Find where the given text appears and provide that cell's center as [X, Y] coordinate. 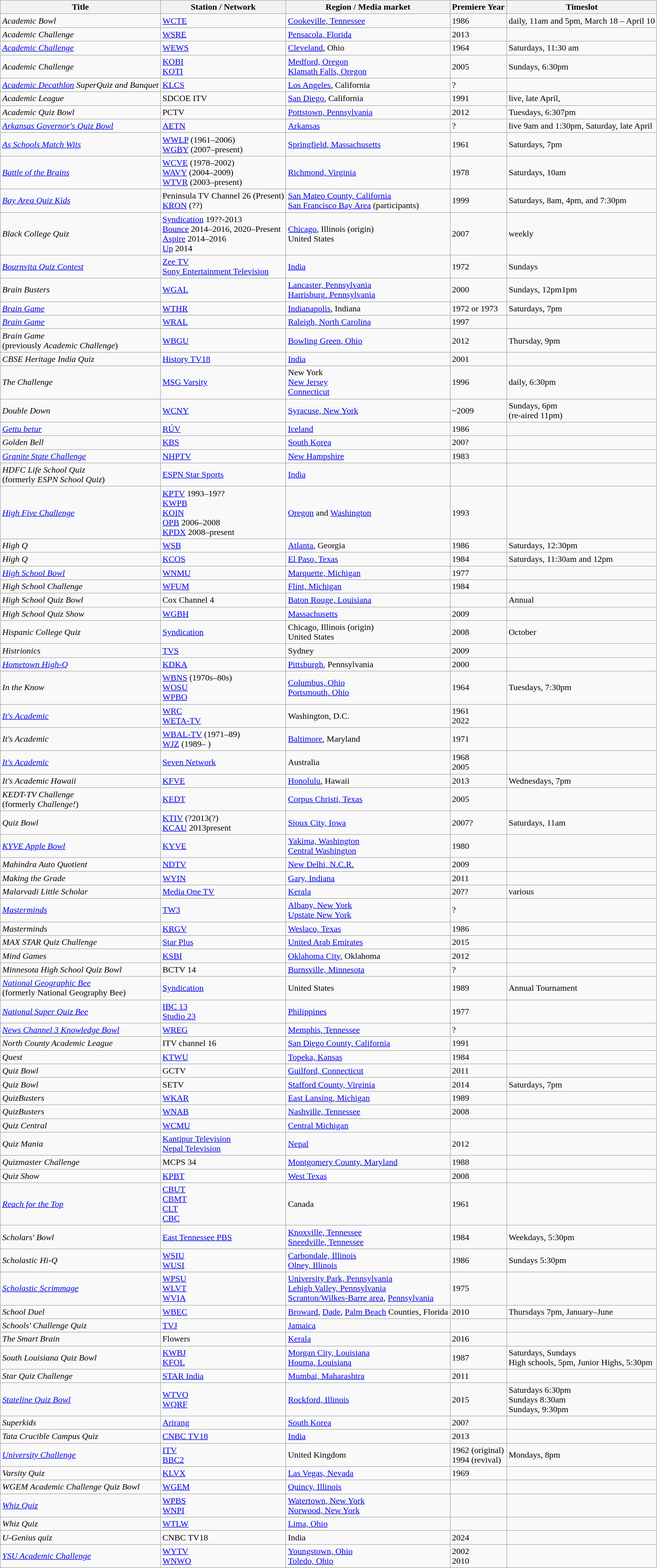
Star Plus [223, 942]
Academic Bowl [80, 21]
East Tennessee PBS [223, 1237]
U-Genius quiz [80, 1538]
In the Know [80, 688]
Richmond, Virginia [368, 172]
Oklahoma City, Oklahoma [368, 956]
Scholars' Bowl [80, 1237]
Quizmaster Challenge [80, 1162]
1975 [479, 1289]
Atlanta, Georgia [368, 545]
Brain Busters [80, 290]
Youngstown, Ohio Toledo, Ohio [368, 1556]
ITVBBC2 [223, 1455]
New YorkNew JerseyConnecticut [368, 382]
Premiere Year [479, 7]
WRCWETA-TV [223, 716]
Nepal [368, 1144]
Weslaco, Texas [368, 929]
KPBT [223, 1176]
ESPN Star Sports [223, 474]
NHPTV [223, 456]
WPBSWNPI [223, 1506]
United Kingdom [368, 1455]
Sioux City, Iowa [368, 823]
KFVE [223, 781]
1980 [479, 846]
WTVO WQRF [223, 1399]
YSU Academic Challenge [80, 1556]
WBEC [223, 1312]
Saturdays, 8am, 4pm, and 7:30pm [581, 201]
Pensacola, Florida [368, 34]
Syndication 19??-2013Bounce 2014–2016, 2020–PresentAspire 2014–2016 Up 2014 [223, 234]
Annual Tournament [581, 988]
WKAR [223, 1098]
KTIV (?2013(?) KCAU 2013present [223, 823]
1997 [479, 322]
Tuesdays, 6:307pm [581, 112]
WCMU [223, 1125]
1978 [479, 172]
Saturdays, 11:30am and 12pm [581, 559]
Springfield, Massachusetts [368, 144]
Weekdays, 5:30pm [581, 1237]
Yakima, Washington Central Washington [368, 846]
IBC 13Studio 23 [223, 1011]
Scholastic Scrimmage [80, 1289]
Flint, Michigan [368, 587]
WRAL [223, 322]
Histrionics [80, 651]
Flowers [223, 1339]
WGAL [223, 290]
WSRE [223, 34]
Brain Game (previously Academic Challenge) [80, 340]
KYVE [223, 846]
WSB [223, 545]
Topeka, Kansas [368, 1057]
Saturdays 6:30pm Sundays 8:30am Sundays, 9:30pm [581, 1399]
Region / Media market [368, 7]
Sundays, 12pm1pm [581, 290]
live 9am and 1:30pm, Saturday, late April [581, 126]
KWBJ KFOL [223, 1357]
October [581, 632]
Academic Quiz Bowl [80, 112]
1972 or 1973 [479, 309]
North County Academic League [80, 1043]
Columbus, OhioPortsmouth, Ohio [368, 688]
2001 [479, 359]
As Schools Match Wits [80, 144]
WGBH [223, 614]
San Diego, California [368, 99]
United States [368, 988]
New Hampshire [368, 456]
National Geographic Bee(formerly National Geography Bee) [80, 988]
Title [80, 7]
KLCS [223, 85]
1983 [479, 456]
2007 [479, 234]
KPTV 1993–19??KWPBKOINOPB 2006–2008KPDX 2008–present [223, 512]
WBGU [223, 340]
Arirang [223, 1423]
Tuesdays, 7:30pm [581, 688]
1971 [479, 739]
High School Challenge [80, 587]
Schools' Challenge Quiz [80, 1325]
MSG Varsity [223, 382]
KCOS [223, 559]
WFUM [223, 587]
Bay Area Quiz Kids [80, 201]
Cox Channel 4 [223, 600]
Corpus Christi, Texas [368, 799]
Academic Decathlon SuperQuiz and Banquet [80, 85]
Scholastic Hi-Q [80, 1261]
2010 [479, 1312]
RÚV [223, 429]
CBSE Heritage India Quiz [80, 359]
Washington, D.C. [368, 716]
KBS [223, 443]
daily, 6:30pm [581, 382]
South Louisiana Quiz Bowl [80, 1357]
Central Michigan [368, 1125]
WGEM [223, 1487]
Quincy, Illinois [368, 1487]
The Smart Brain [80, 1339]
STAR India [223, 1376]
High Five Challenge [80, 512]
New Delhi, N.C.R. [368, 864]
Black College Quiz [80, 234]
1987 [479, 1357]
Granite State Challenge [80, 456]
BCTV 14 [223, 970]
HDFC Life School Quiz (formerly ESPN School Quiz) [80, 474]
2024 [479, 1538]
Philippines [368, 1011]
Peninsula TV Channel 26 (Present) KRON (??) [223, 201]
Iceland [368, 429]
Jamaica [368, 1325]
School Duel [80, 1312]
Watertown, New YorkNorwood, New York [368, 1506]
Malarvadi Little Scholar [80, 892]
GCTV [223, 1071]
Gary, Indiana [368, 878]
WTHR [223, 309]
High School Quiz Bowl [80, 600]
ITV channel 16 [223, 1043]
MAX STAR Quiz Challenge [80, 942]
WNAB [223, 1112]
Raleigh, North Carolina [368, 322]
various [581, 892]
Pottstown, Pennsylvania [368, 112]
Annual [581, 600]
WCVE (1978–2002) WAVY (2004–2009) WTVR (2003–present) [223, 172]
Wednesdays, 7pm [581, 781]
2002 2010 [479, 1556]
CBUTCBMTCLTCBC [223, 1204]
Media One TV [223, 892]
News Channel 3 Knowledge Bowl [80, 1030]
Cookeville, Tennessee [368, 21]
Australia [368, 763]
19612022 [479, 716]
1993 [479, 512]
WSIUWUSI [223, 1261]
Los Angeles, California [368, 85]
1996 [479, 382]
University Challenge [80, 1455]
Stafford County, Virginia [368, 1084]
Timeslot [581, 7]
Saturdays, 10am [581, 172]
Stateline Quiz Bowl [80, 1399]
Seven Network [223, 763]
It's Academic Hawaii [80, 781]
Mondays, 8pm [581, 1455]
Nashville, Tennessee [368, 1112]
TVS [223, 651]
Sundays, 6pm (re-aired 11pm) [581, 411]
TW3 [223, 910]
KDKA [223, 664]
KYVE Apple Bowl [80, 846]
Mind Games [80, 956]
WNMU [223, 573]
Reach for the Top [80, 1204]
Baltimore, Maryland [368, 739]
Massachusetts [368, 614]
Station / Network [223, 7]
Lima, Ohio [368, 1524]
WWLP (1961–2006) WGBY (2007–present) [223, 144]
San Diego County, California [368, 1043]
KLVX [223, 1473]
High School Quiz Show [80, 614]
Star Quiz Challenge [80, 1376]
National Super Quiz Bee [80, 1011]
Arkansas Governor's Quiz Bowl [80, 126]
United Arab Emirates [368, 942]
Thursdays 7pm, January–June [581, 1312]
History TV18 [223, 359]
2007? [479, 823]
WGEM Academic Challenge Quiz Bowl [80, 1487]
KSBI [223, 956]
KRGV [223, 929]
Varsity Quiz [80, 1473]
Mumbai, Maharashtra [368, 1376]
PCTV [223, 112]
Carbondale, IllinoisOlney, Illinois [368, 1261]
KEDT-TV Challenge (formerly Challenge!) [80, 799]
San Mateo County, California San Francisco Bay Area (participants) [368, 201]
1988 [479, 1162]
Quiz Central [80, 1125]
WPSUWLVTWVIA [223, 1289]
Minnesota High School Quiz Bowl [80, 970]
Knoxville, TennesseeSneedville, Tennessee [368, 1237]
AETN [223, 126]
KOBIKOTI [223, 67]
Guilford, Connecticut [368, 1071]
Academic League [80, 99]
Quest [80, 1057]
Golden Bell [80, 443]
Pittsburgh, Pennsylvania [368, 664]
Las Vegas, Nevada [368, 1473]
Canada [368, 1204]
live, late April, [581, 99]
TVJ [223, 1325]
weekly [581, 234]
Zee TV Sony Entertainment Television [223, 267]
MCPS 34 [223, 1162]
Arkansas [368, 126]
Rockford, Illinois [368, 1399]
Burnsville, Minnesota [368, 970]
Montgomery County, Maryland [368, 1162]
Lancaster, PennsylvaniaHarrisburg, Pennsylvania [368, 290]
WCTE [223, 21]
Honolulu, Hawaii [368, 781]
Morgan City, Louisiana Houma, Louisiana [368, 1357]
WBAL-TV (1971–89)WJZ (1989– ) [223, 739]
Albany, New York Upstate New York [368, 910]
Kantipur TelevisionNepal Television [223, 1144]
2016 [479, 1339]
Saturdays, 11:30 am [581, 48]
The Challenge [80, 382]
Sundays [581, 267]
Hometown High-Q [80, 664]
WTLW [223, 1524]
WCNY [223, 411]
2014 [479, 1084]
Mahindra Auto Quotient [80, 864]
daily, 11am and 5pm, March 18 – April 10 [581, 21]
Gettu betur [80, 429]
WYIN [223, 878]
WYTV WNWO [223, 1556]
Oregon and Washington [368, 512]
Bournvita Quiz Contest [80, 267]
Making the Grade [80, 878]
Saturdays, Sundays High schools, 5pm, Junior Highs, 5:30pm [581, 1357]
Quiz Mania [80, 1144]
~2009 [479, 411]
Superkids [80, 1423]
Indianapolis, Indiana [368, 309]
1969 [479, 1473]
East Lansing, Michigan [368, 1098]
1972 [479, 267]
Medford, OregonKlamath Falls, Oregon [368, 67]
SETV [223, 1084]
Sundays 5:30pm [581, 1261]
Sundays, 6:30pm [581, 67]
Thursday, 9pm [581, 340]
University Park, PennsylvaniaLehigh Valley, PennsylvaniaScranton/Wilkes-Barre area, Pennsylvania [368, 1289]
Saturdays, 11am [581, 823]
1968 2005 [479, 763]
1999 [479, 201]
Quiz Show [80, 1176]
Tata Crucible Campus Quiz [80, 1436]
Hispanic College Quiz [80, 632]
NDTV [223, 864]
Marquette, Michigan [368, 573]
Battle of the Brains [80, 172]
KEDT [223, 799]
Broward, Dade, Palm Beach Counties, Florida [368, 1312]
1962 (original)1994 (revival) [479, 1455]
Syracuse, New York [368, 411]
WEWS [223, 48]
KTWU [223, 1057]
Memphis, Tennessee [368, 1030]
Cleveland, Ohio [368, 48]
WBNS (1970s–80s)WOSUWPBO [223, 688]
Baton Rouge, Louisiana [368, 600]
20?? [479, 892]
West Texas [368, 1176]
Double Down [80, 411]
WREG [223, 1030]
High School Bowl [80, 573]
SDCOE ITV [223, 99]
Saturdays, 12:30pm [581, 545]
Bowling Green, Ohio [368, 340]
El Paso, Texas [368, 559]
Sydney [368, 651]
